Capture the cell that displays the provided text and extract its (x, y) central coordinate. 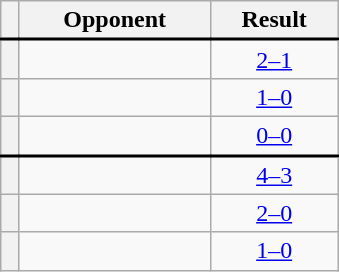
Result (274, 20)
4–3 (274, 174)
0–0 (274, 136)
Opponent (114, 20)
2–1 (274, 60)
2–0 (274, 213)
